Detect which cell encompasses the target text, then output its (x, y) center coordinate. 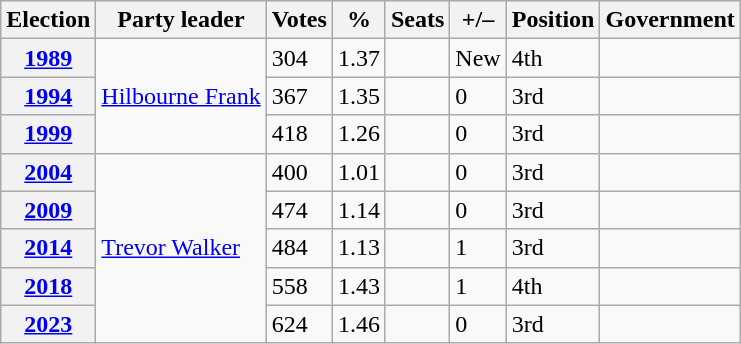
% (358, 20)
400 (299, 172)
367 (299, 96)
Hilbourne Frank (181, 96)
418 (299, 134)
Votes (299, 20)
+/– (478, 20)
Position (553, 20)
2018 (48, 286)
1.46 (358, 324)
1.35 (358, 96)
304 (299, 58)
1.01 (358, 172)
2014 (48, 248)
1.14 (358, 210)
1994 (48, 96)
Seats (417, 20)
1.26 (358, 134)
1989 (48, 58)
Party leader (181, 20)
484 (299, 248)
474 (299, 210)
2004 (48, 172)
1999 (48, 134)
New (478, 58)
1.13 (358, 248)
Trevor Walker (181, 248)
2009 (48, 210)
1.43 (358, 286)
2023 (48, 324)
Government (670, 20)
Election (48, 20)
624 (299, 324)
558 (299, 286)
1.37 (358, 58)
